Return (X, Y) of the center of cell containing provided text 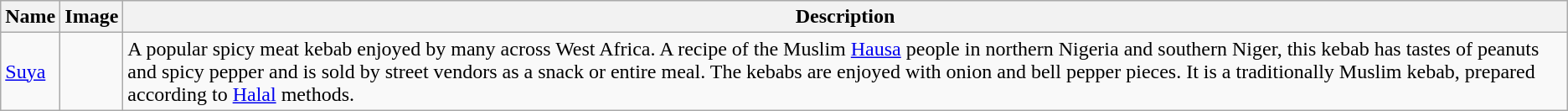
Description (845, 17)
Suya (30, 71)
Name (30, 17)
Image (92, 17)
